Extract the (x, y) coordinate from the center of the cell holding the provided text.  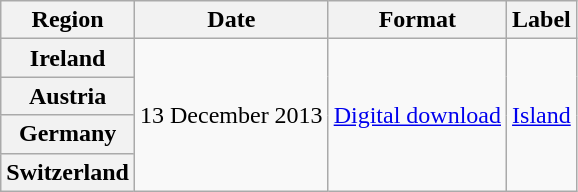
Label (542, 20)
Switzerland (68, 172)
Date (231, 20)
Ireland (68, 58)
Format (417, 20)
13 December 2013 (231, 115)
Germany (68, 134)
Region (68, 20)
Digital download (417, 115)
Island (542, 115)
Austria (68, 96)
